Determine the (x, y) coordinate at the center of the cell enclosing the given text.  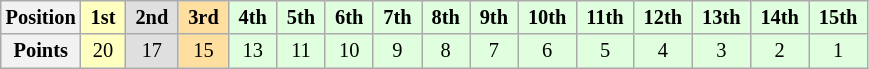
14th (779, 17)
Points (41, 51)
17 (152, 51)
7th (397, 17)
6th (349, 17)
1st (104, 17)
5th (301, 17)
8th (446, 17)
8 (446, 51)
12th (663, 17)
2 (779, 51)
10 (349, 51)
13th (721, 17)
20 (104, 51)
5 (604, 51)
9th (494, 17)
15th (838, 17)
11th (604, 17)
4 (663, 51)
7 (494, 51)
6 (547, 51)
2nd (152, 17)
3rd (203, 17)
4th (253, 17)
10th (547, 17)
15 (203, 51)
13 (253, 51)
Position (41, 17)
1 (838, 51)
9 (397, 51)
11 (301, 51)
3 (721, 51)
